Locate the cell with the specified text and output its [x, y] center coordinate. 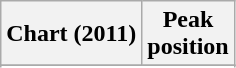
Peakposition [188, 34]
Chart (2011) [72, 34]
